Determine the (X, Y) coordinate at the center of the cell enclosing the given text.  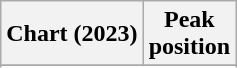
Chart (2023) (72, 34)
Peak position (189, 34)
